Search for the cell housing the specified text and yield its [X, Y] center coordinate. 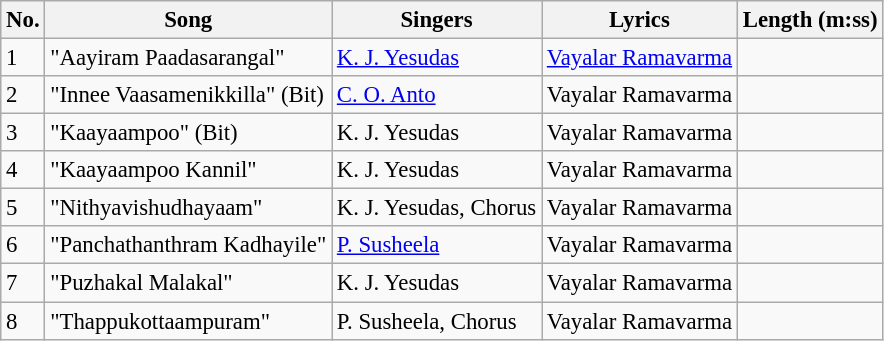
Song [188, 20]
P. Susheela, Chorus [437, 321]
2 [23, 95]
"Aayiram Paadasarangal" [188, 58]
7 [23, 283]
Singers [437, 20]
"Puzhakal Malakal" [188, 283]
"Kaayaampoo" (Bit) [188, 133]
Length (m:ss) [810, 20]
C. O. Anto [437, 95]
1 [23, 58]
Lyrics [640, 20]
4 [23, 170]
"Thappukottaampuram" [188, 321]
"Panchathanthram Kadhayile" [188, 245]
6 [23, 245]
"Nithyavishudhayaam" [188, 208]
"Kaayaampoo Kannil" [188, 170]
8 [23, 321]
5 [23, 208]
"Innee Vaasamenikkilla" (Bit) [188, 95]
3 [23, 133]
No. [23, 20]
K. J. Yesudas, Chorus [437, 208]
P. Susheela [437, 245]
